Pinpoint the cell where the given text exists, returning its (x, y) midpoint coordinate. 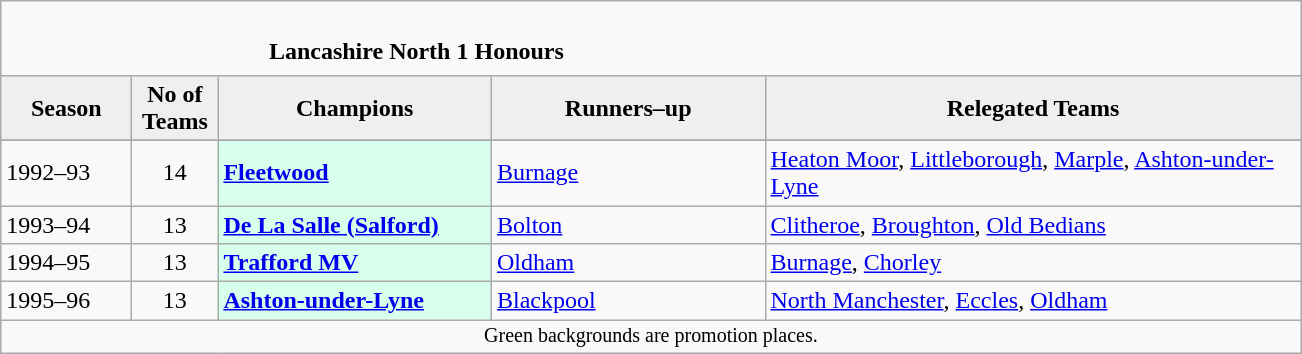
Relegated Teams (1033, 108)
Heaton Moor, Littleborough, Marple, Ashton-under-Lyne (1033, 172)
Fleetwood (355, 172)
Clitheroe, Broughton, Old Bedians (1033, 225)
Green backgrounds are promotion places. (651, 336)
De La Salle (Salford) (355, 225)
Blackpool (628, 301)
Burnage, Chorley (1033, 263)
Ashton-under-Lyne (355, 301)
Season (66, 108)
North Manchester, Eccles, Oldham (1033, 301)
14 (175, 172)
Oldham (628, 263)
Trafford MV (355, 263)
1994–95 (66, 263)
Burnage (628, 172)
Runners–up (628, 108)
1995–96 (66, 301)
Champions (355, 108)
No of Teams (175, 108)
Bolton (628, 225)
1993–94 (66, 225)
1992–93 (66, 172)
